Return (X, Y) of the center of cell containing provided text 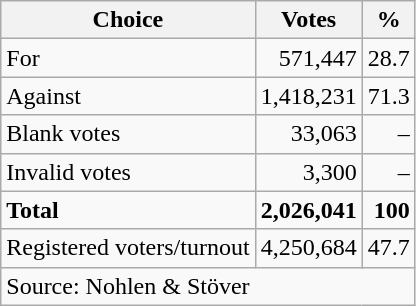
Total (128, 210)
Against (128, 96)
4,250,684 (308, 248)
47.7 (388, 248)
Blank votes (128, 134)
1,418,231 (308, 96)
For (128, 58)
Invalid votes (128, 172)
100 (388, 210)
71.3 (388, 96)
Source: Nohlen & Stöver (208, 286)
Choice (128, 20)
3,300 (308, 172)
Votes (308, 20)
571,447 (308, 58)
Registered voters/turnout (128, 248)
33,063 (308, 134)
2,026,041 (308, 210)
28.7 (388, 58)
% (388, 20)
